For the text-containing cell, return its midpoint in [x, y] coordinate format. 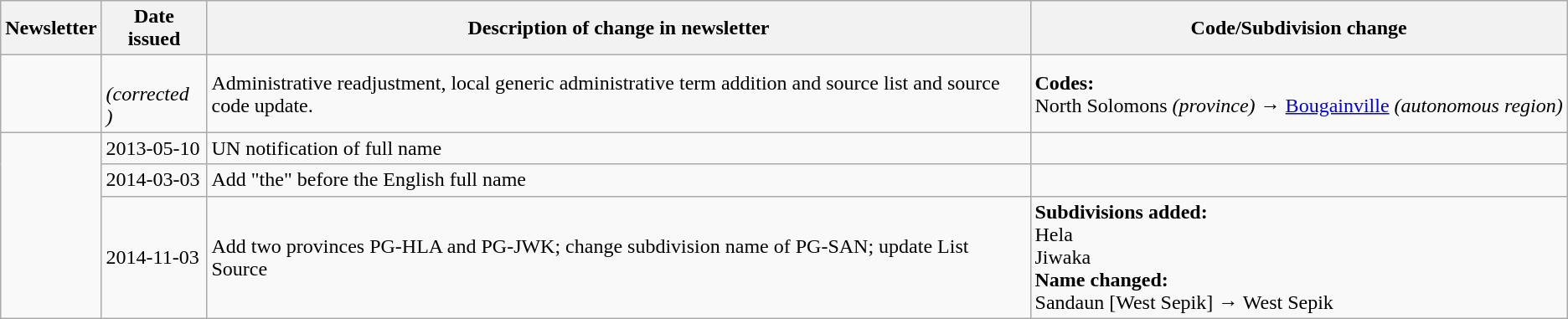
2013-05-10 [154, 148]
Code/Subdivision change [1298, 28]
2014-11-03 [154, 257]
Add "the" before the English full name [618, 180]
Subdivisions added: Hela JiwakaName changed: Sandaun [West Sepik] → West Sepik [1298, 257]
Administrative readjustment, local generic administrative term addition and source list and source code update. [618, 94]
2014-03-03 [154, 180]
(corrected ) [154, 94]
Date issued [154, 28]
UN notification of full name [618, 148]
Description of change in newsletter [618, 28]
Codes: North Solomons (province) → Bougainville (autonomous region) [1298, 94]
Newsletter [51, 28]
Add two provinces PG-HLA and PG-JWK; change subdivision name of PG-SAN; update List Source [618, 257]
